From the cell containing the given text, extract its center point as [x, y] coordinate. 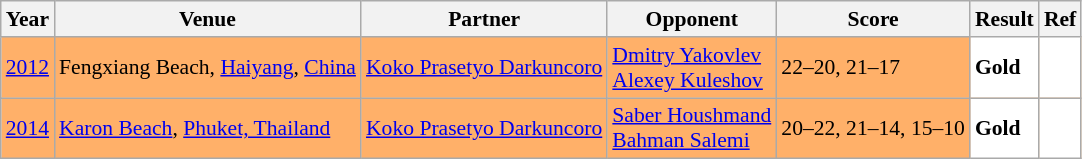
2014 [28, 128]
Saber Houshmand Bahman Salemi [692, 128]
Partner [484, 19]
Opponent [692, 19]
Karon Beach, Phuket, Thailand [208, 128]
Result [1004, 19]
Score [873, 19]
20–22, 21–14, 15–10 [873, 128]
22–20, 21–17 [873, 68]
Venue [208, 19]
Fengxiang Beach, Haiyang, China [208, 68]
2012 [28, 68]
Dmitry Yakovlev Alexey Kuleshov [692, 68]
Year [28, 19]
Ref [1060, 19]
